Pinpoint the cell where the given text exists, returning its [x, y] midpoint coordinate. 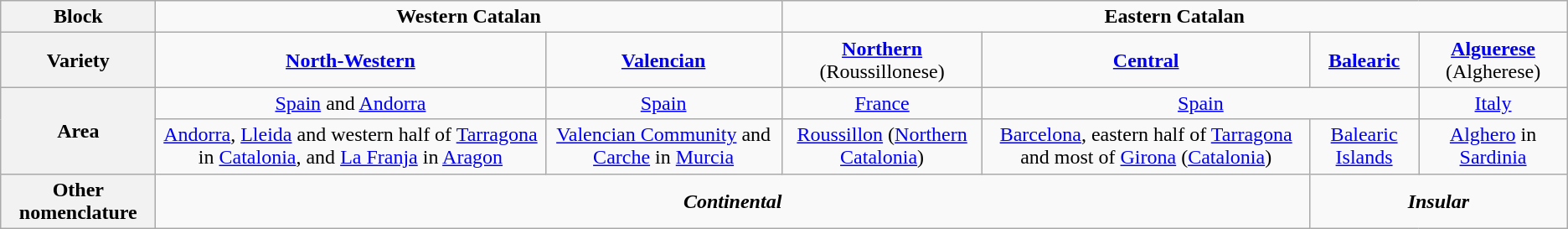
Barcelona, eastern half of Tarragona and most of Girona (Catalonia) [1146, 146]
Italy [1493, 103]
North-Western [350, 60]
Andorra, Lleida and western half of Tarragona in Catalonia, and La Franja in Aragon [350, 146]
France [882, 103]
Valencian Community and Carche in Murcia [663, 146]
Alghero in Sardinia [1493, 146]
Eastern Catalan [1174, 17]
Roussillon (Northern Catalonia) [882, 146]
Variety [79, 60]
Balearic Islands [1364, 146]
Alguerese (Algherese) [1493, 60]
Area [79, 131]
Insular [1438, 201]
Valencian [663, 60]
Northern (Roussillonese) [882, 60]
Western Catalan [469, 17]
Balearic [1364, 60]
Central [1146, 60]
Continental [733, 201]
Other nomenclature [79, 201]
Block [79, 17]
Spain and Andorra [350, 103]
